Search for the cell housing the specified text and yield its (X, Y) center coordinate. 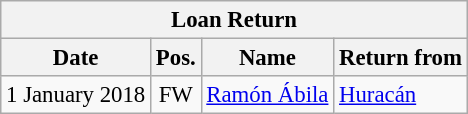
Date (76, 58)
FW (176, 95)
Name (268, 58)
Loan Return (234, 20)
Return from (401, 58)
Huracán (401, 95)
Pos. (176, 58)
1 January 2018 (76, 95)
Ramón Ábila (268, 95)
